Extract the [x, y] coordinate from the center of the cell holding the provided text.  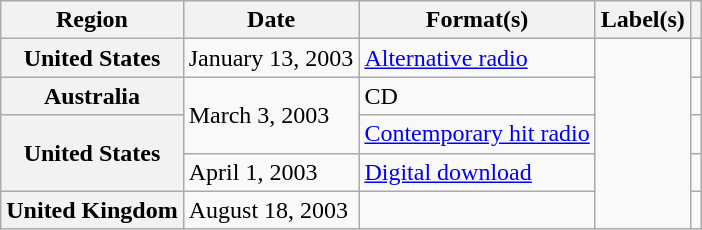
August 18, 2003 [271, 210]
Region [92, 20]
CD [477, 96]
Date [271, 20]
United Kingdom [92, 210]
January 13, 2003 [271, 58]
Alternative radio [477, 58]
Label(s) [642, 20]
Australia [92, 96]
April 1, 2003 [271, 172]
March 3, 2003 [271, 115]
Contemporary hit radio [477, 134]
Format(s) [477, 20]
Digital download [477, 172]
